Return (x, y) of the center of cell containing provided text 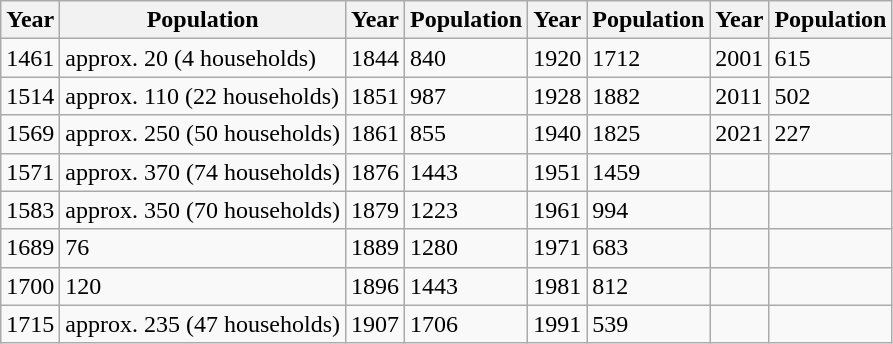
1991 (558, 324)
1882 (648, 96)
1920 (558, 58)
227 (830, 134)
1569 (30, 134)
502 (830, 96)
1459 (648, 172)
2001 (740, 58)
812 (648, 286)
1971 (558, 248)
1571 (30, 172)
approx. 235 (47 households) (203, 324)
1981 (558, 286)
539 (648, 324)
1907 (376, 324)
615 (830, 58)
76 (203, 248)
683 (648, 248)
1851 (376, 96)
approx. 350 (70 households) (203, 210)
1583 (30, 210)
approx. 20 (4 households) (203, 58)
1896 (376, 286)
1961 (558, 210)
1889 (376, 248)
1928 (558, 96)
1715 (30, 324)
approx. 370 (74 households) (203, 172)
2011 (740, 96)
120 (203, 286)
1861 (376, 134)
994 (648, 210)
1700 (30, 286)
1280 (466, 248)
1461 (30, 58)
855 (466, 134)
1223 (466, 210)
1876 (376, 172)
1514 (30, 96)
1879 (376, 210)
approx. 250 (50 households) (203, 134)
1940 (558, 134)
987 (466, 96)
1712 (648, 58)
1706 (466, 324)
840 (466, 58)
1689 (30, 248)
2021 (740, 134)
1825 (648, 134)
approx. 110 (22 households) (203, 96)
1951 (558, 172)
1844 (376, 58)
